Find where the given text appears and provide that cell's center as [X, Y] coordinate. 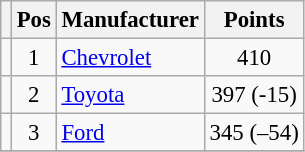
Points [254, 20]
Pos [34, 20]
1 [34, 58]
410 [254, 58]
Toyota [130, 95]
Chevrolet [130, 58]
345 (–54) [254, 133]
3 [34, 133]
Ford [130, 133]
397 (-15) [254, 95]
2 [34, 95]
Manufacturer [130, 20]
